Identify which cell holds the provided text, then report its [x, y] central coordinate. 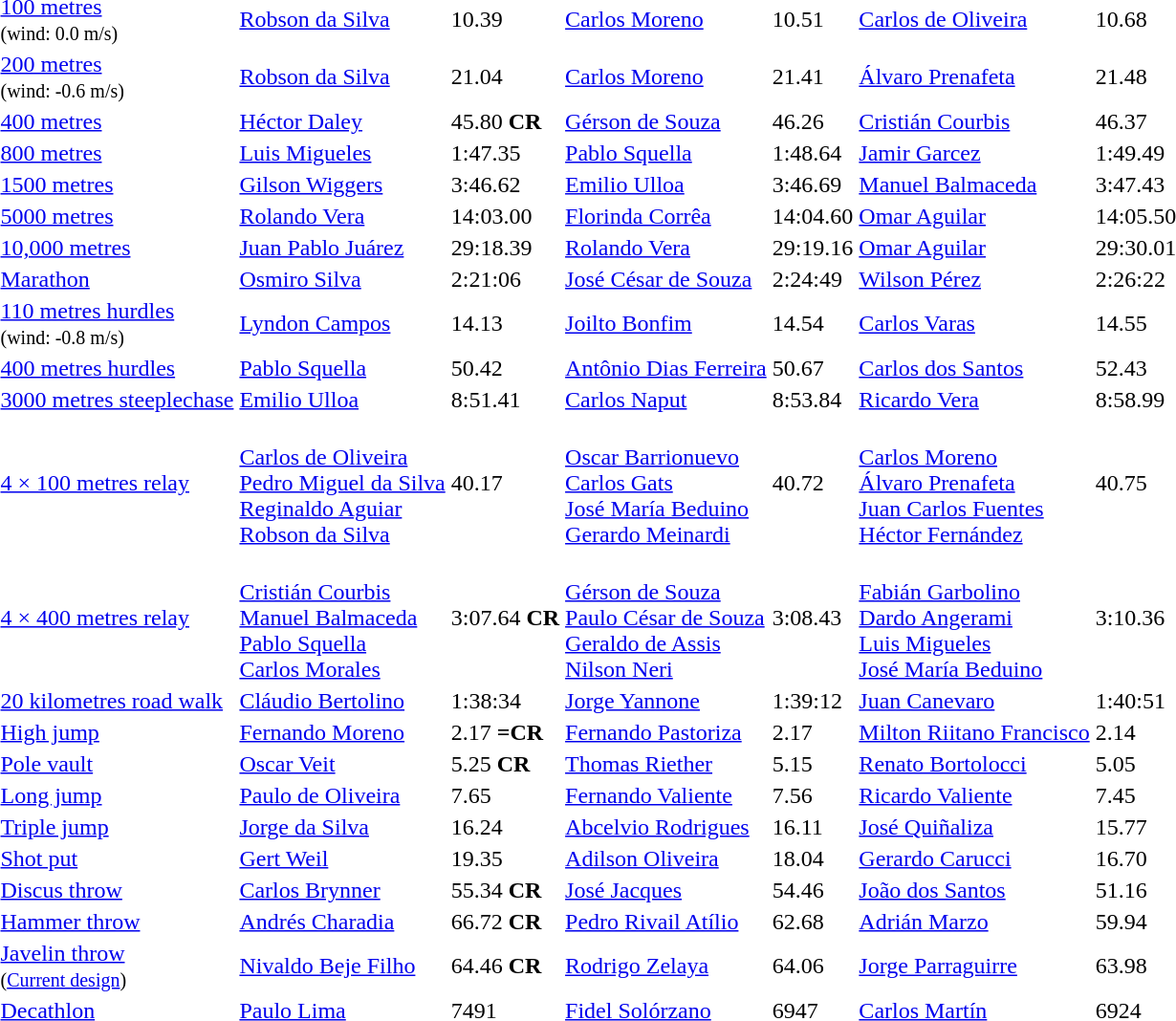
Andrés Charadia [342, 922]
64.46 CR [505, 966]
José César de Souza [666, 279]
1:47.35 [505, 153]
40.72 [813, 483]
Ricardo Vera [974, 400]
Antônio Dias Ferreira [666, 368]
14:03.00 [505, 216]
21.04 [505, 76]
Adrián Marzo [974, 922]
Thomas Riether [666, 764]
29:18.39 [505, 248]
Renato Bortolocci [974, 764]
Oscar BarrionuevoCarlos GatsJosé María BeduinoGerardo Meinardi [666, 483]
14.13 [505, 323]
Nivaldo Beje Filho [342, 966]
Florinda Corrêa [666, 216]
66.72 CR [505, 922]
Carlos dos Santos [974, 368]
Abcelvio Rodrigues [666, 827]
1:39:12 [813, 701]
Carlos Moreno [666, 76]
5.15 [813, 764]
55.34 CR [505, 890]
Adilson Oliveira [666, 858]
Héctor Daley [342, 121]
Ricardo Valiente [974, 795]
16.11 [813, 827]
Álvaro Prenafeta [974, 76]
2.17 =CR [505, 732]
José Jacques [666, 890]
2.17 [813, 732]
2:21:06 [505, 279]
Cristián Courbis [974, 121]
40.17 [505, 483]
50.42 [505, 368]
50.67 [813, 368]
46.26 [813, 121]
Jamir Garcez [974, 153]
Gilson Wiggers [342, 185]
Carlos de OliveiraPedro Miguel da SilvaReginaldo AguiarRobson da Silva [342, 483]
Pedro Rivail Atílio [666, 922]
Paulo de Oliveira [342, 795]
8:53.84 [813, 400]
Cristián CourbisManuel BalmacedaPablo SquellaCarlos Morales [342, 618]
Osmiro Silva [342, 279]
Fernando Moreno [342, 732]
Juan Canevaro [974, 701]
14:04.60 [813, 216]
Joilto Bonfim [666, 323]
Cláudio Bertolino [342, 701]
7.65 [505, 795]
62.68 [813, 922]
3:08.43 [813, 618]
José Quiñaliza [974, 827]
Jorge Parraguirre [974, 966]
Fabián GarbolinoDardo AngeramiLuis MiguelesJosé María Beduino [974, 618]
54.46 [813, 890]
5.25 CR [505, 764]
3:46.69 [813, 185]
Fernando Valiente [666, 795]
8:51.41 [505, 400]
29:19.16 [813, 248]
Carlos Varas [974, 323]
64.06 [813, 966]
7.56 [813, 795]
19.35 [505, 858]
18.04 [813, 858]
21.41 [813, 76]
Carlos Brynner [342, 890]
Manuel Balmaceda [974, 185]
Robson da Silva [342, 76]
Lyndon Campos [342, 323]
Fernando Pastoriza [666, 732]
Gérson de SouzaPaulo César de SouzaGeraldo de AssisNilson Neri [666, 618]
Jorge da Silva [342, 827]
Gert Weil [342, 858]
3:46.62 [505, 185]
João dos Santos [974, 890]
Gérson de Souza [666, 121]
45.80 CR [505, 121]
Juan Pablo Juárez [342, 248]
Rodrigo Zelaya [666, 966]
Gerardo Carucci [974, 858]
2:24:49 [813, 279]
14.54 [813, 323]
1:48.64 [813, 153]
1:38:34 [505, 701]
Oscar Veit [342, 764]
Carlos Naput [666, 400]
Jorge Yannone [666, 701]
Carlos MorenoÁlvaro PrenafetaJuan Carlos FuentesHéctor Fernández [974, 483]
Milton Riitano Francisco [974, 732]
Wilson Pérez [974, 279]
Luis Migueles [342, 153]
16.24 [505, 827]
3:07.64 CR [505, 618]
